Capture the cell that displays the provided text and extract its (X, Y) central coordinate. 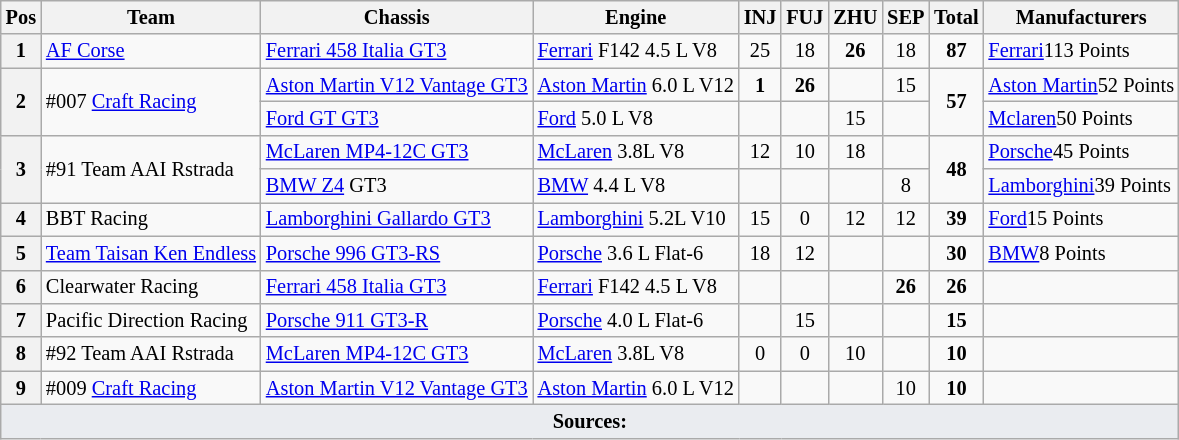
Lamborghini39 Points (1082, 186)
FUJ (804, 17)
30 (956, 253)
#91 Team AAI Rstrada (151, 168)
57 (956, 102)
4 (21, 219)
Porsche 4.0 L Flat-6 (636, 320)
ZHU (855, 17)
Team (151, 17)
3 (21, 168)
Chassis (397, 17)
#92 Team AAI Rstrada (151, 354)
Ford15 Points (1082, 219)
Ford GT GT3 (397, 118)
Ford 5.0 L V8 (636, 118)
Porsche 996 GT3-RS (397, 253)
BMW 4.4 L V8 (636, 186)
Total (956, 17)
INJ (760, 17)
Sources: (590, 421)
7 (21, 320)
SEP (906, 17)
Lamborghini Gallardo GT3 (397, 219)
#009 Craft Racing (151, 388)
Porsche 3.6 L Flat-6 (636, 253)
Porsche 911 GT3-R (397, 320)
AF Corse (151, 51)
87 (956, 51)
Team Taisan Ken Endless (151, 253)
6 (21, 287)
Pos (21, 17)
BMW8 Points (1082, 253)
9 (21, 388)
Manufacturers (1082, 17)
Lamborghini 5.2L V10 (636, 219)
5 (21, 253)
Ferrari113 Points (1082, 51)
BMW Z4 GT3 (397, 186)
#007 Craft Racing (151, 102)
Pacific Direction Racing (151, 320)
48 (956, 168)
39 (956, 219)
25 (760, 51)
Porsche45 Points (1082, 152)
Mclaren50 Points (1082, 118)
Aston Martin52 Points (1082, 85)
Engine (636, 17)
2 (21, 102)
Clearwater Racing (151, 287)
BBT Racing (151, 219)
